Identify which cell holds the provided text, then report its [X, Y] central coordinate. 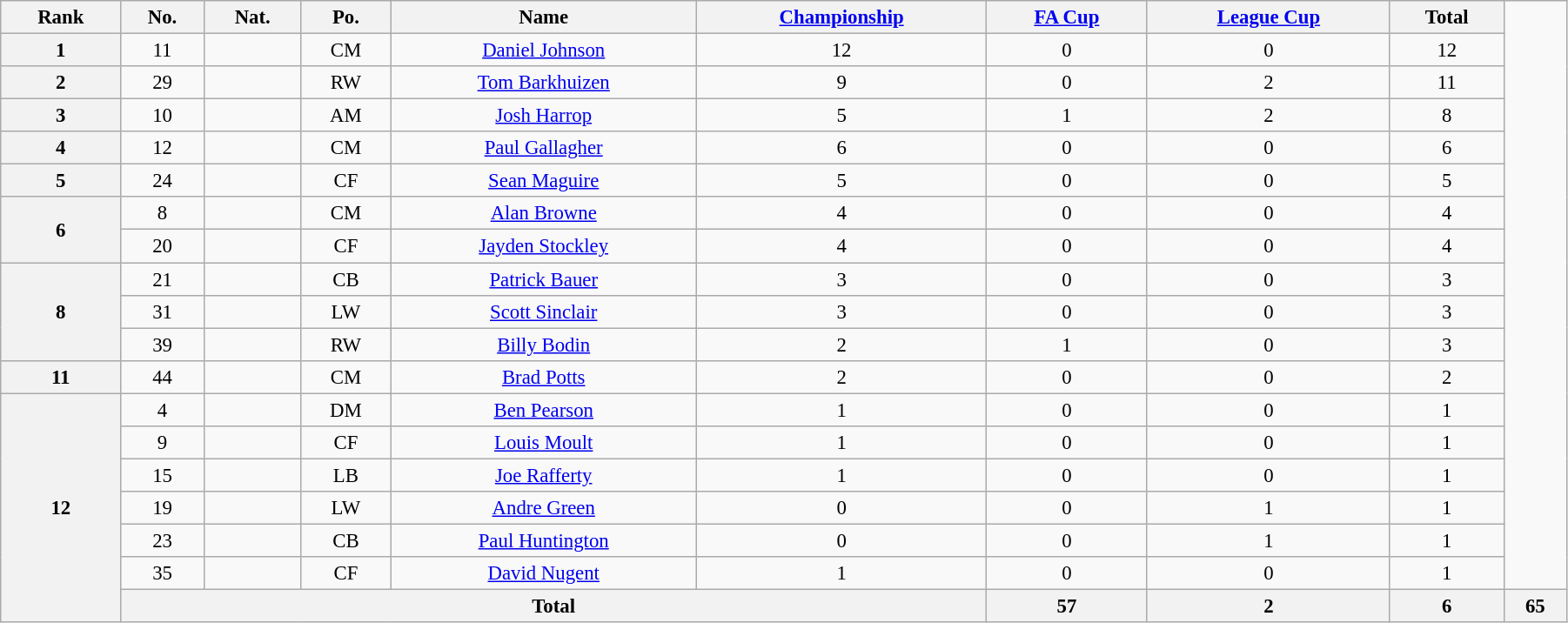
Louis Moult [544, 443]
23 [162, 540]
Ben Pearson [544, 410]
29 [162, 83]
League Cup [1269, 17]
Jayden Stockley [544, 246]
Andre Green [544, 508]
57 [1067, 606]
Paul Gallagher [544, 148]
FA Cup [1067, 17]
Championship [842, 17]
Scott Sinclair [544, 311]
19 [162, 508]
Patrick Bauer [544, 279]
Alan Browne [544, 213]
Nat. [252, 17]
24 [162, 181]
David Nugent [544, 573]
39 [162, 345]
21 [162, 279]
31 [162, 311]
Rank [61, 17]
35 [162, 573]
Tom Barkhuizen [544, 83]
15 [162, 475]
Josh Harrop [544, 116]
Name [544, 17]
20 [162, 246]
44 [162, 377]
No. [162, 17]
Brad Potts [544, 377]
Po. [345, 17]
Paul Huntington [544, 540]
65 [1535, 606]
LB [345, 475]
DM [345, 410]
10 [162, 116]
AM [345, 116]
Daniel Johnson [544, 50]
Billy Bodin [544, 345]
Joe Rafferty [544, 475]
Sean Maguire [544, 181]
